Locate the cell with the specified text and output its [X, Y] center coordinate. 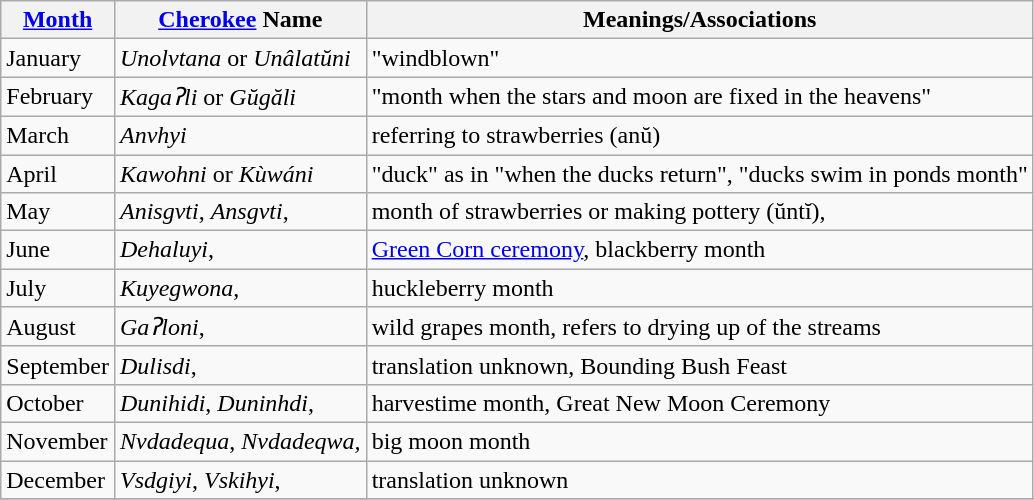
Month [58, 20]
Meanings/Associations [700, 20]
"month when the stars and moon are fixed in the heavens" [700, 97]
October [58, 403]
March [58, 135]
Nvdadequa, Nvdadeqwa, [240, 441]
Anvhyi [240, 135]
big moon month [700, 441]
harvestime month, Great New Moon Ceremony [700, 403]
Kuyegwona, [240, 288]
Dunihidi, Duninhdi, [240, 403]
Gaʔloni, [240, 327]
translation unknown [700, 479]
Dulisdi, [240, 365]
Green Corn ceremony, blackberry month [700, 250]
month of strawberries or making pottery (ŭntĭ), [700, 212]
translation unknown, Bounding Bush Feast [700, 365]
January [58, 58]
June [58, 250]
Unolvtana or Unâlatŭni [240, 58]
May [58, 212]
August [58, 327]
Anisgvti, Ansgvti, [240, 212]
Kagaʔli or Gŭgăli [240, 97]
July [58, 288]
February [58, 97]
November [58, 441]
Cherokee Name [240, 20]
"windblown" [700, 58]
Kawohni or Kùwáni [240, 173]
"duck" as in "when the ducks return", "ducks swim in ponds month" [700, 173]
December [58, 479]
Dehaluyi, [240, 250]
Vsdgiyi, Vskihyi, [240, 479]
wild grapes month, refers to drying up of the streams [700, 327]
April [58, 173]
September [58, 365]
referring to strawberries (anŭ) [700, 135]
huckleberry month [700, 288]
